Return the [x, y] coordinate for the center point of the cell that contains the specified text.  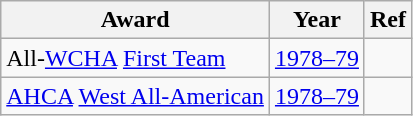
All-WCHA First Team [136, 58]
Ref [388, 20]
Year [316, 20]
AHCA West All-American [136, 96]
Award [136, 20]
